Search for the cell housing the specified text and yield its [X, Y] center coordinate. 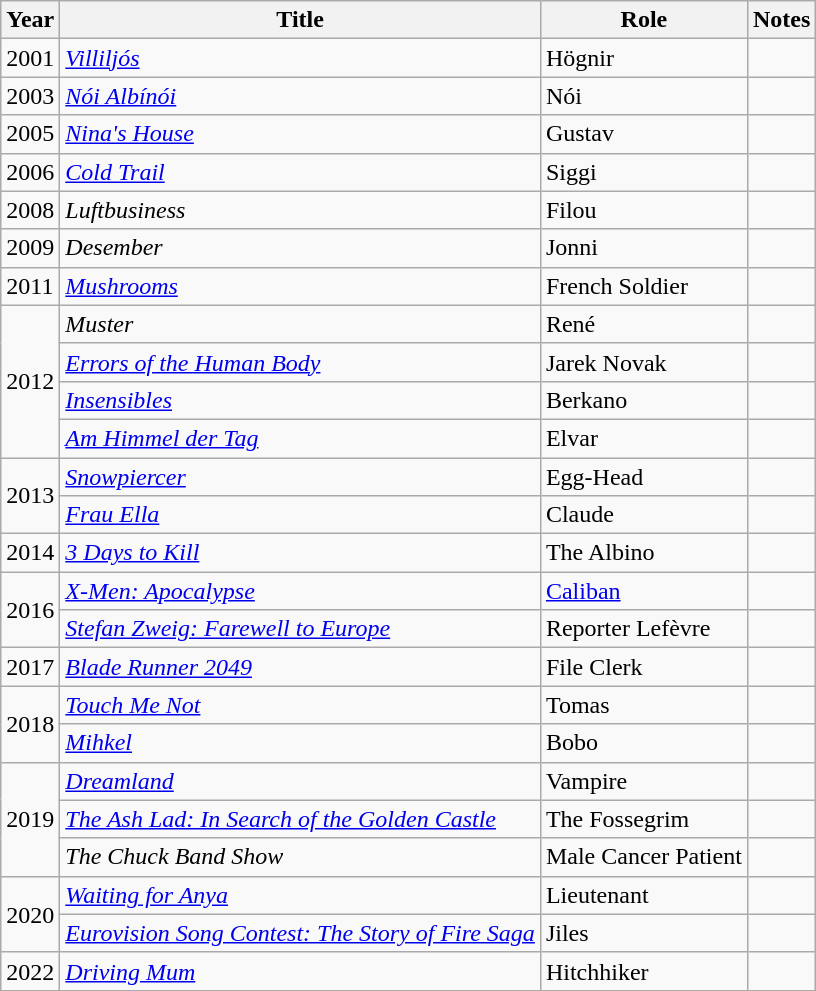
Notes [781, 20]
Blade Runner 2049 [300, 667]
Mushrooms [300, 286]
Male Cancer Patient [644, 857]
Nina's House [300, 134]
2013 [30, 496]
X-Men: Apocalypse [300, 591]
Lieutenant [644, 895]
3 Days to Kill [300, 553]
2020 [30, 914]
2008 [30, 210]
Bobo [644, 743]
2017 [30, 667]
Jonni [644, 248]
Jarek Novak [644, 362]
Hitchhiker [644, 971]
2006 [30, 172]
2012 [30, 381]
Egg-Head [644, 477]
Högnir [644, 58]
Title [300, 20]
The Fossegrim [644, 819]
The Ash Lad: In Search of the Golden Castle [300, 819]
Driving Mum [300, 971]
Year [30, 20]
Errors of the Human Body [300, 362]
Waiting for Anya [300, 895]
Am Himmel der Tag [300, 438]
The Chuck Band Show [300, 857]
2001 [30, 58]
2019 [30, 819]
Insensibles [300, 400]
Tomas [644, 705]
Reporter Lefèvre [644, 629]
The Albino [644, 553]
Dreamland [300, 781]
Luftbusiness [300, 210]
File Clerk [644, 667]
French Soldier [644, 286]
2011 [30, 286]
Villiljós [300, 58]
René [644, 324]
Vampire [644, 781]
2009 [30, 248]
2016 [30, 610]
Eurovision Song Contest: The Story of Fire Saga [300, 933]
2003 [30, 96]
Filou [644, 210]
Snowpiercer [300, 477]
Siggi [644, 172]
Caliban [644, 591]
Claude [644, 515]
Frau Ella [300, 515]
Mihkel [300, 743]
2014 [30, 553]
2018 [30, 724]
2022 [30, 971]
Muster [300, 324]
Touch Me Not [300, 705]
Berkano [644, 400]
2005 [30, 134]
Nói Albínói [300, 96]
Nói [644, 96]
Jiles [644, 933]
Gustav [644, 134]
Role [644, 20]
Cold Trail [300, 172]
Desember [300, 248]
Stefan Zweig: Farewell to Europe [300, 629]
Elvar [644, 438]
